Search for the cell housing the specified text and yield its (X, Y) center coordinate. 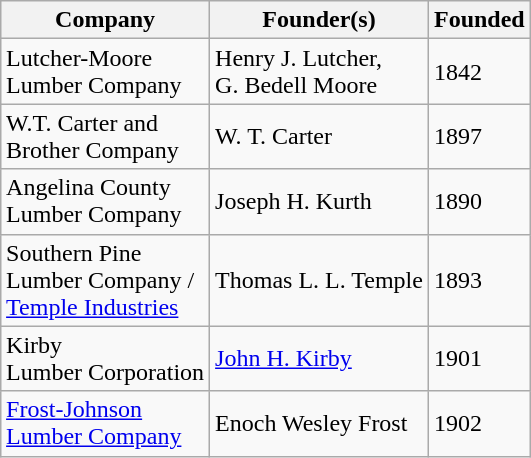
1902 (479, 424)
John H. Kirby (320, 358)
Enoch Wesley Frost (320, 424)
Company (106, 20)
1897 (479, 136)
1893 (479, 280)
Angelina CountyLumber Company (106, 202)
Henry J. Lutcher,G. Bedell Moore (320, 72)
1901 (479, 358)
Lutcher-MooreLumber Company (106, 72)
1890 (479, 202)
Frost-JohnsonLumber Company (106, 424)
Southern PineLumber Company /Temple Industries (106, 280)
KirbyLumber Corporation (106, 358)
W. T. Carter (320, 136)
Thomas L. L. Temple (320, 280)
W.T. Carter andBrother Company (106, 136)
Founder(s) (320, 20)
1842 (479, 72)
Founded (479, 20)
Joseph H. Kurth (320, 202)
